Locate the cell with the specified text and output its (X, Y) center coordinate. 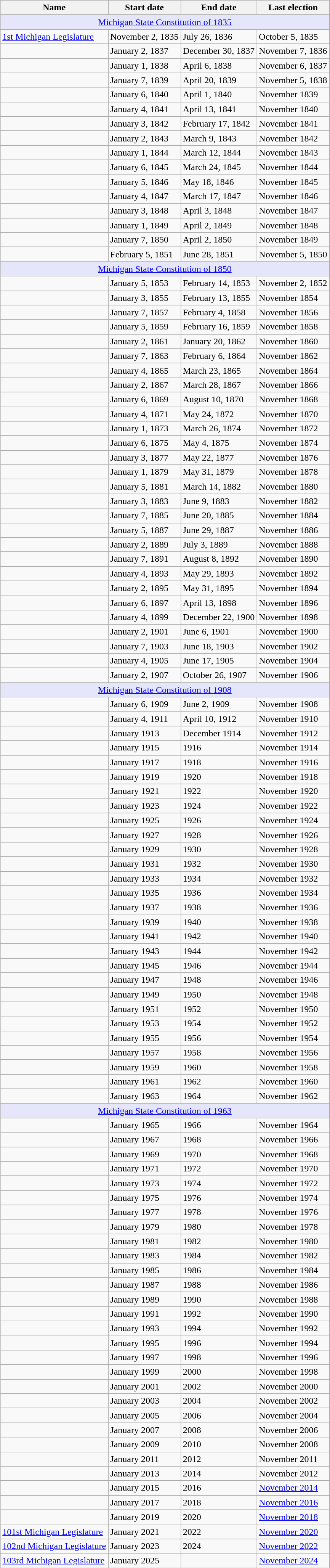
1918 (219, 762)
January 6, 1897 (144, 602)
November 1958 (293, 1067)
1968 (219, 1140)
November 1976 (293, 1212)
January 5, 1846 (144, 182)
November 2016 (293, 1502)
January 3, 1855 (144, 298)
January 1977 (144, 1212)
1954 (219, 1023)
January 2, 1889 (144, 545)
October 26, 1907 (219, 675)
March 12, 1844 (219, 153)
1960 (219, 1067)
January 1939 (144, 922)
November 1942 (293, 951)
January 1971 (144, 1169)
January 20, 1862 (219, 341)
November 1892 (293, 574)
2020 (219, 1517)
January 3, 1877 (144, 458)
End date (219, 8)
January 2, 1843 (144, 138)
March 9, 1843 (219, 138)
January 1921 (144, 791)
November 1912 (293, 733)
January 4, 1871 (144, 414)
November 1876 (293, 458)
January 1959 (144, 1067)
October 5, 1835 (293, 37)
1962 (219, 1081)
101st Michigan Legislature (54, 1531)
May 31, 1879 (219, 472)
February 13, 1855 (219, 298)
November 1904 (293, 661)
November 1950 (293, 1009)
1928 (219, 835)
Michigan State Constitution of 1963 (165, 1111)
January 4, 1847 (144, 196)
November 1992 (293, 1328)
April 1, 1840 (219, 95)
January 1923 (144, 806)
January 1989 (144, 1299)
1956 (219, 1038)
November 1880 (293, 487)
November 2004 (293, 1415)
January 7, 1903 (144, 646)
May 22, 1877 (219, 458)
1952 (219, 1009)
January 6, 1840 (144, 95)
1926 (219, 820)
January 1, 1849 (144, 225)
November 1854 (293, 298)
January 1947 (144, 980)
November 1864 (293, 370)
Michigan State Constitution of 1908 (165, 690)
January 1983 (144, 1256)
1994 (219, 1328)
1916 (219, 748)
January 1933 (144, 878)
January 1, 1879 (144, 472)
November 1966 (293, 1140)
November 1968 (293, 1154)
January 4, 1899 (144, 617)
March 26, 1874 (219, 429)
November 1868 (293, 399)
January 2013 (144, 1473)
November 1952 (293, 1023)
November 1998 (293, 1372)
January 6, 1845 (144, 167)
November 1994 (293, 1343)
January 2007 (144, 1430)
November 1962 (293, 1096)
November 1954 (293, 1038)
Last election (293, 8)
February 17, 1842 (219, 124)
January 4, 1905 (144, 661)
January 1955 (144, 1038)
January 2, 1867 (144, 385)
November 1964 (293, 1125)
November 1936 (293, 908)
March 14, 1882 (219, 487)
November 1914 (293, 748)
November 1886 (293, 530)
December 1914 (219, 733)
February 16, 1859 (219, 327)
January 1943 (144, 951)
June 18, 1903 (219, 646)
1976 (219, 1198)
1930 (219, 849)
November 1890 (293, 559)
January 7, 1839 (144, 80)
January 1961 (144, 1081)
June 6, 1901 (219, 631)
April 13, 1841 (219, 109)
January 7, 1850 (144, 240)
November 1938 (293, 922)
January 1991 (144, 1314)
November 1984 (293, 1270)
January 5, 1881 (144, 487)
February 4, 1858 (219, 312)
May 18, 1846 (219, 182)
January 1927 (144, 835)
1944 (219, 951)
November 5, 1850 (293, 254)
Michigan State Constitution of 1850 (165, 269)
1924 (219, 806)
November 1841 (293, 124)
January 2, 1901 (144, 631)
1920 (219, 777)
November 1840 (293, 109)
June 2, 1909 (219, 704)
November 2011 (293, 1459)
January 1973 (144, 1183)
January 2, 1861 (144, 341)
January 4, 1865 (144, 370)
January 1951 (144, 1009)
1958 (219, 1052)
1996 (219, 1343)
Michigan State Constitution of 1835 (165, 22)
1974 (219, 1183)
November 1972 (293, 1183)
January 6, 1875 (144, 443)
January 1957 (144, 1052)
1980 (219, 1227)
1946 (219, 966)
November 1874 (293, 443)
2006 (219, 1415)
November 1948 (293, 994)
January 2015 (144, 1488)
November 1932 (293, 878)
May 29, 1893 (219, 574)
January 1967 (144, 1140)
November 1894 (293, 588)
January 1999 (144, 1372)
1934 (219, 878)
November 1908 (293, 704)
1940 (219, 922)
November 2006 (293, 1430)
January 2, 1895 (144, 588)
March 24, 1845 (219, 167)
March 28, 1867 (219, 385)
January 1913 (144, 733)
November 1846 (293, 196)
Name (54, 8)
November 1896 (293, 602)
June 20, 1885 (219, 516)
January 3, 1842 (144, 124)
April 2, 1850 (219, 240)
November 1926 (293, 835)
November 1848 (293, 225)
November 1906 (293, 675)
July 26, 1836 (219, 37)
2022 (219, 1531)
January 2023 (144, 1546)
January 2, 1907 (144, 675)
2008 (219, 1430)
November 1930 (293, 864)
November 1982 (293, 1256)
2024 (219, 1546)
December 22, 1900 (219, 617)
January 1969 (144, 1154)
April 10, 1912 (219, 719)
November 1990 (293, 1314)
November 1866 (293, 385)
November 1900 (293, 631)
January 1915 (144, 748)
January 1963 (144, 1096)
January 3, 1848 (144, 211)
June 9, 1883 (219, 501)
January 1941 (144, 937)
November 1916 (293, 762)
November 1986 (293, 1285)
January 1919 (144, 777)
November 1842 (293, 138)
January 5, 1887 (144, 530)
January 1997 (144, 1358)
November 2008 (293, 1444)
January 1979 (144, 1227)
January 1995 (144, 1343)
1932 (219, 864)
January 4, 1893 (144, 574)
1984 (219, 1256)
November 1924 (293, 820)
January 2017 (144, 1502)
2016 (219, 1488)
November 1940 (293, 937)
November 1843 (293, 153)
102nd Michigan Legislature (54, 1546)
January 2001 (144, 1386)
January 1, 1838 (144, 66)
November 1922 (293, 806)
November 1878 (293, 472)
May 4, 1875 (219, 443)
1966 (219, 1125)
2014 (219, 1473)
April 13, 1898 (219, 602)
November 2002 (293, 1401)
January 6, 1909 (144, 704)
November 1898 (293, 617)
January 2005 (144, 1415)
November 7, 1836 (293, 51)
November 1888 (293, 545)
November 1988 (293, 1299)
January 1, 1844 (144, 153)
November 1918 (293, 777)
April 20, 1839 (219, 80)
June 17, 1905 (219, 661)
November 2, 1852 (293, 283)
April 6, 1838 (219, 66)
January 3, 1883 (144, 501)
January 2003 (144, 1401)
January 1945 (144, 966)
January 1935 (144, 893)
January 1985 (144, 1270)
November 1980 (293, 1241)
February 6, 1864 (219, 356)
January 2, 1837 (144, 51)
May 31, 1895 (219, 588)
January 1931 (144, 864)
2018 (219, 1502)
November 1860 (293, 341)
April 3, 1848 (219, 211)
January 2025 (144, 1560)
November 1944 (293, 966)
January 1987 (144, 1285)
November 1928 (293, 849)
November 1872 (293, 429)
January 7, 1885 (144, 516)
November 1862 (293, 356)
November 1978 (293, 1227)
November 2012 (293, 1473)
Start date (144, 8)
January 2021 (144, 1531)
November 1856 (293, 312)
November 1910 (293, 719)
January 1993 (144, 1328)
July 3, 1889 (219, 545)
103rd Michigan Legislature (54, 1560)
November 1956 (293, 1052)
May 24, 1872 (219, 414)
1922 (219, 791)
March 17, 1847 (219, 196)
November 1974 (293, 1198)
January 1965 (144, 1125)
November 1920 (293, 791)
January 2009 (144, 1444)
2012 (219, 1459)
November 1946 (293, 980)
January 5, 1853 (144, 283)
January 1929 (144, 849)
November 2022 (293, 1546)
November 6, 1837 (293, 66)
1st Michigan Legislature (54, 37)
November 1844 (293, 167)
1942 (219, 937)
1970 (219, 1154)
March 23, 1865 (219, 370)
January 1981 (144, 1241)
January 1937 (144, 908)
January 7, 1863 (144, 356)
2000 (219, 1372)
January 1917 (144, 762)
1988 (219, 1285)
January 7, 1891 (144, 559)
1982 (219, 1241)
February 5, 1851 (144, 254)
2010 (219, 1444)
1964 (219, 1096)
November 2, 1835 (144, 37)
1998 (219, 1358)
February 14, 1853 (219, 283)
1948 (219, 980)
1986 (219, 1270)
January 5, 1859 (144, 327)
1978 (219, 1212)
January 4, 1911 (144, 719)
January 2011 (144, 1459)
January 1925 (144, 820)
November 1839 (293, 95)
June 29, 1887 (219, 530)
November 2024 (293, 1560)
November 1849 (293, 240)
November 1970 (293, 1169)
November 1858 (293, 327)
November 1847 (293, 211)
January 4, 1841 (144, 109)
December 30, 1837 (219, 51)
April 2, 1849 (219, 225)
January 6, 1869 (144, 399)
November 1960 (293, 1081)
November 5, 1838 (293, 80)
2002 (219, 1386)
January 7, 1857 (144, 312)
November 2000 (293, 1386)
August 8, 1892 (219, 559)
1972 (219, 1169)
January 1953 (144, 1023)
January 2019 (144, 1517)
1950 (219, 994)
November 2014 (293, 1488)
November 2020 (293, 1531)
November 1882 (293, 501)
November 1884 (293, 516)
November 1870 (293, 414)
November 2018 (293, 1517)
1936 (219, 893)
November 1996 (293, 1358)
1990 (219, 1299)
2004 (219, 1401)
1992 (219, 1314)
August 10, 1870 (219, 399)
January 1975 (144, 1198)
June 28, 1851 (219, 254)
November 1845 (293, 182)
January 1, 1873 (144, 429)
1938 (219, 908)
January 1949 (144, 994)
November 1902 (293, 646)
November 1934 (293, 893)
